Return the (X, Y) coordinate for the center point of the cell that contains the specified text.  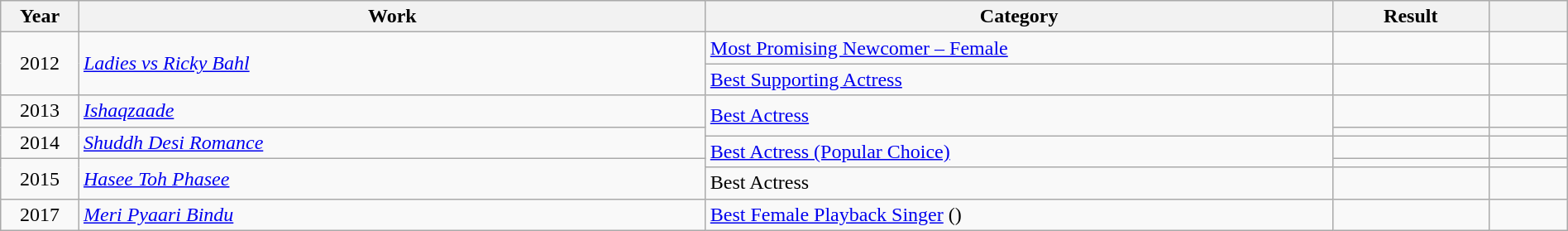
Ladies vs Ricky Bahl (392, 64)
2015 (40, 179)
Most Promising Newcomer – Female (1019, 48)
Category (1019, 17)
2013 (40, 111)
2017 (40, 214)
Best Actress (Popular Choice) (1019, 152)
2014 (40, 142)
Best Female Playback Singer () (1019, 214)
Best Supporting Actress (1019, 79)
2012 (40, 64)
Year (40, 17)
Hasee Toh Phasee (392, 179)
Ishaqzaade (392, 111)
Meri Pyaari Bindu (392, 214)
Work (392, 17)
Shuddh Desi Romance (392, 142)
Result (1411, 17)
